Determine the [X, Y] coordinate at the center of the cell enclosing the given text.  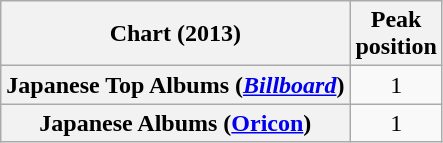
Japanese Albums (Oricon) [176, 123]
Peakposition [396, 34]
Chart (2013) [176, 34]
Japanese Top Albums (Billboard) [176, 85]
